Return the (x, y) coordinate for the center point of the cell that contains the specified text.  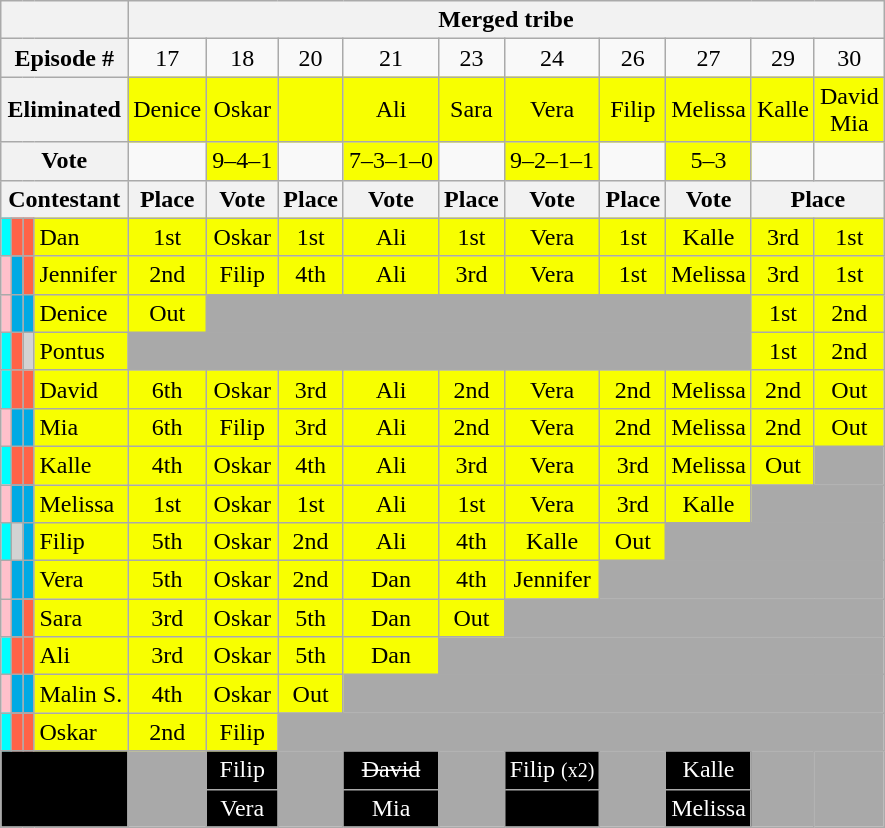
9–2–1–1 (552, 161)
Merged tribe (506, 20)
5–3 (709, 161)
Eliminated (64, 110)
Filip (x2) (552, 770)
Malin S. (81, 694)
30 (849, 58)
26 (633, 58)
7–3–1–0 (390, 161)
20 (311, 58)
27 (709, 58)
Episode # (64, 58)
18 (242, 58)
Pontus (81, 351)
DavidMia (849, 110)
23 (472, 58)
Contestant (64, 199)
17 (168, 58)
29 (782, 58)
24 (552, 58)
9–4–1 (242, 161)
21 (390, 58)
